Return the (X, Y) coordinate for the center point of the cell that contains the specified text.  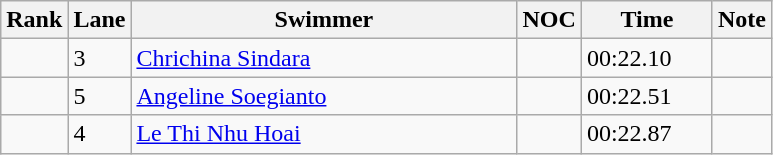
Note (742, 20)
NOC (549, 20)
Le Thi Nhu Hoai (324, 134)
Swimmer (324, 20)
Rank (34, 20)
Lane (100, 20)
4 (100, 134)
00:22.10 (646, 58)
00:22.87 (646, 134)
Angeline Soegianto (324, 96)
Time (646, 20)
5 (100, 96)
Chrichina Sindara (324, 58)
3 (100, 58)
00:22.51 (646, 96)
